For the text-containing cell, return its midpoint in (x, y) coordinate format. 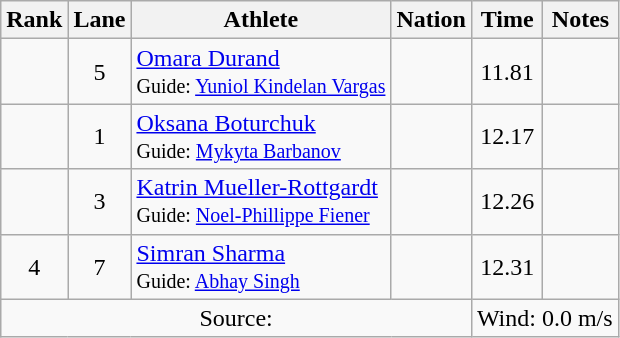
4 (34, 266)
12.31 (507, 266)
Time (507, 20)
Source: (236, 318)
12.26 (507, 202)
Athlete (261, 20)
Notes (580, 20)
Simran SharmaGuide: Abhay Singh (261, 266)
Omara DurandGuide: Yuniol Kindelan Vargas (261, 72)
Katrin Mueller-RottgardtGuide: Noel-Phillippe Fiener (261, 202)
5 (100, 72)
Rank (34, 20)
7 (100, 266)
3 (100, 202)
12.17 (507, 136)
1 (100, 136)
Nation (431, 20)
Wind: 0.0 m/s (544, 318)
Lane (100, 20)
11.81 (507, 72)
Oksana BoturchukGuide: Mykyta Barbanov (261, 136)
